Pinpoint the cell where the given text exists, returning its [x, y] midpoint coordinate. 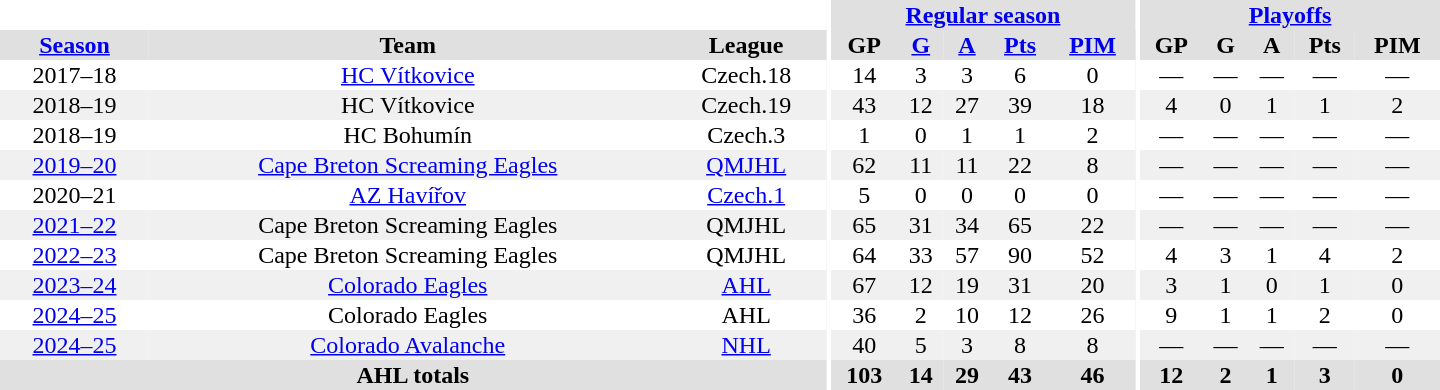
Czech.18 [746, 75]
90 [1020, 255]
19 [967, 285]
2021–22 [74, 225]
39 [1020, 105]
Team [408, 45]
67 [864, 285]
64 [864, 255]
9 [1171, 315]
Regular season [983, 15]
10 [967, 315]
AZ Havířov [408, 195]
Playoffs [1290, 15]
Czech.3 [746, 135]
20 [1092, 285]
AHL totals [413, 375]
62 [864, 165]
57 [967, 255]
27 [967, 105]
2019–20 [74, 165]
Colorado Avalanche [408, 345]
2022–23 [74, 255]
29 [967, 375]
26 [1092, 315]
2023–24 [74, 285]
HC Bohumín [408, 135]
NHL [746, 345]
34 [967, 225]
2017–18 [74, 75]
League [746, 45]
Czech.19 [746, 105]
40 [864, 345]
Season [74, 45]
36 [864, 315]
Czech.1 [746, 195]
33 [921, 255]
2020–21 [74, 195]
103 [864, 375]
18 [1092, 105]
52 [1092, 255]
46 [1092, 375]
6 [1020, 75]
